From the cell containing the given text, extract its center point as [x, y] coordinate. 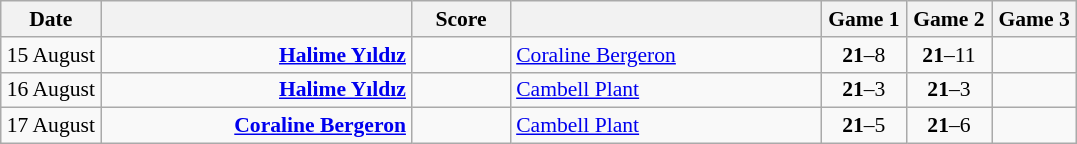
Date [51, 19]
Game 3 [1034, 19]
21–8 [864, 55]
21–6 [948, 126]
15 August [51, 55]
Game 1 [864, 19]
21–11 [948, 55]
21–5 [864, 126]
Game 2 [948, 19]
16 August [51, 90]
17 August [51, 126]
Score [461, 19]
